For the text-containing cell, return its midpoint in (x, y) coordinate format. 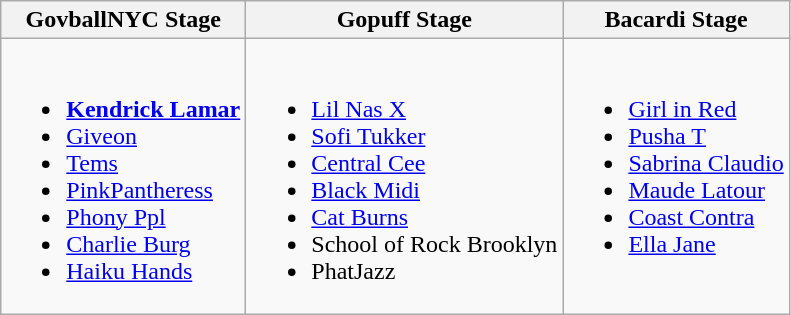
Gopuff Stage (404, 20)
Girl in RedPusha TSabrina ClaudioMaude LatourCoast ContraElla Jane (676, 176)
Lil Nas XSofi TukkerCentral CeeBlack MidiCat BurnsSchool of Rock BrooklynPhatJazz (404, 176)
GovballNYC Stage (124, 20)
Bacardi Stage (676, 20)
Kendrick LamarGiveonTemsPinkPantheressPhony PplCharlie BurgHaiku Hands (124, 176)
